Output the [X, Y] coordinate of the center of the cell containing the given text.  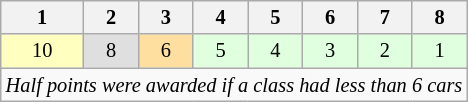
Half points were awarded if a class had less than 6 cars [234, 85]
7 [386, 17]
10 [42, 51]
